For the text-containing cell, return its midpoint in (x, y) coordinate format. 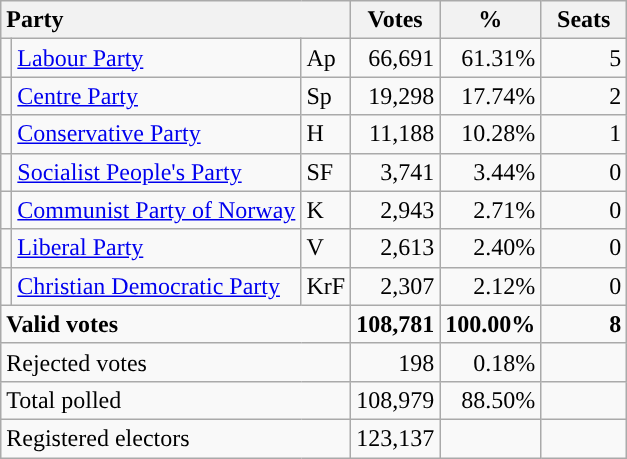
H (326, 134)
Liberal Party (156, 248)
K (326, 210)
Rejected votes (176, 362)
Ap (326, 58)
10.28% (490, 134)
Centre Party (156, 96)
Seats (584, 20)
66,691 (396, 58)
Registered electors (176, 438)
108,979 (396, 400)
Total polled (176, 400)
V (326, 248)
2.12% (490, 286)
3,741 (396, 172)
2,307 (396, 286)
SF (326, 172)
Party (176, 20)
11,188 (396, 134)
8 (584, 324)
3.44% (490, 172)
17.74% (490, 96)
5 (584, 58)
61.31% (490, 58)
Christian Democratic Party (156, 286)
2.71% (490, 210)
Votes (396, 20)
KrF (326, 286)
2,613 (396, 248)
2,943 (396, 210)
Labour Party (156, 58)
2 (584, 96)
19,298 (396, 96)
198 (396, 362)
Valid votes (176, 324)
100.00% (490, 324)
123,137 (396, 438)
2.40% (490, 248)
0.18% (490, 362)
Conservative Party (156, 134)
% (490, 20)
Communist Party of Norway (156, 210)
Sp (326, 96)
1 (584, 134)
88.50% (490, 400)
108,781 (396, 324)
Socialist People's Party (156, 172)
